Detect which cell encompasses the target text, then output its [X, Y] center coordinate. 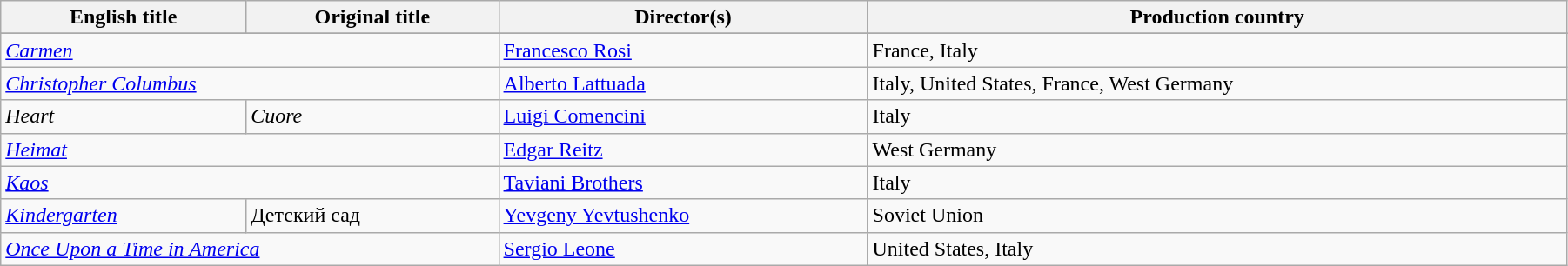
Director(s) [683, 17]
Luigi Comencini [683, 116]
Heimat [250, 150]
Edgar Reitz [683, 150]
Soviet Union [1216, 216]
United States, Italy [1216, 249]
Original title [372, 17]
English title [124, 17]
Carmen [250, 50]
Once Upon a Time in America [250, 249]
Francesco Rosi [683, 50]
Детский сад [372, 216]
Kindergarten [124, 216]
Yevgeny Yevtushenko [683, 216]
Alberto Lattuada [683, 83]
Italy, United States, France, West Germany [1216, 83]
Taviani Brothers [683, 183]
Christopher Columbus [250, 83]
France, Italy [1216, 50]
Kaos [250, 183]
Sergio Leone [683, 249]
Heart [124, 116]
Cuore [372, 116]
Production country [1216, 17]
West Germany [1216, 150]
